Return [x, y] of the center of cell containing provided text 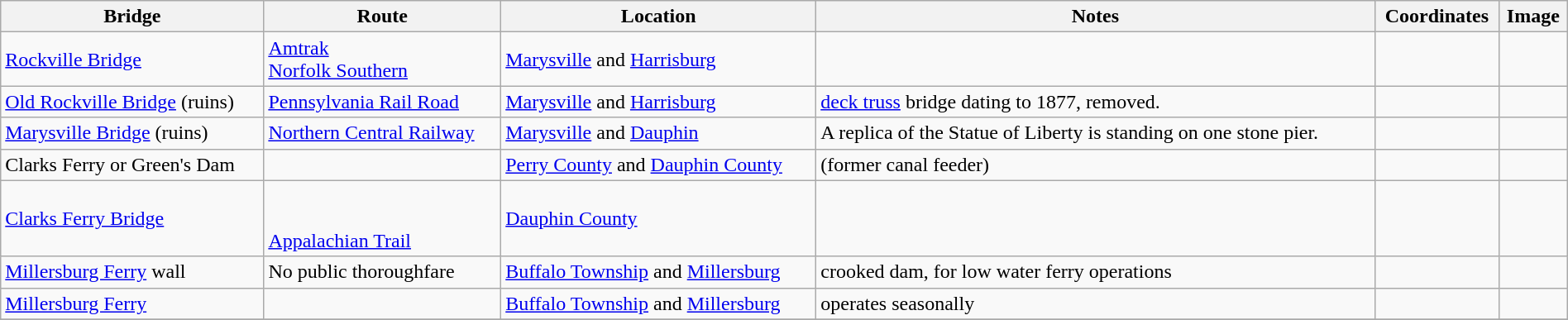
Appalachian Trail [382, 218]
No public thoroughfare [382, 272]
Clarks Ferry Bridge [132, 218]
deck truss bridge dating to 1877, removed. [1095, 102]
Pennsylvania Rail Road [382, 102]
Location [658, 17]
Perry County and Dauphin County [658, 165]
Notes [1095, 17]
Clarks Ferry or Green's Dam [132, 165]
Route [382, 17]
Dauphin County [658, 218]
(former canal feeder) [1095, 165]
Millersburg Ferry [132, 303]
Northern Central Railway [382, 133]
Marysville and Dauphin [658, 133]
Bridge [132, 17]
operates seasonally [1095, 303]
Image [1533, 17]
Old Rockville Bridge (ruins) [132, 102]
Coordinates [1437, 17]
Marysville Bridge (ruins) [132, 133]
Millersburg Ferry wall [132, 272]
Rockville Bridge [132, 60]
crooked dam, for low water ferry operations [1095, 272]
AmtrakNorfolk Southern [382, 60]
A replica of the Statue of Liberty is standing on one stone pier. [1095, 133]
